Extract the (X, Y) coordinate from the center of the cell holding the provided text.  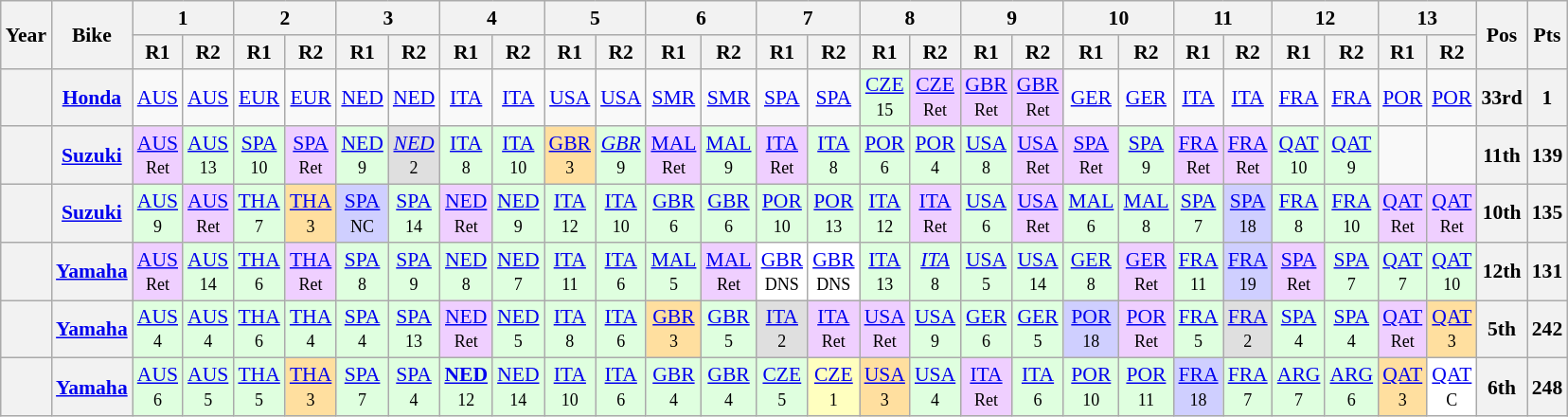
ARG7 (1299, 387)
11 (1222, 18)
NED12 (466, 387)
131 (1547, 271)
AUS13 (208, 155)
MAL9 (728, 155)
GER5 (1038, 330)
FRA11 (1198, 271)
AUS5 (208, 387)
Honda (92, 97)
FRA5 (1198, 330)
SPANC (362, 214)
FRA8 (1299, 214)
USA5 (987, 271)
GERRet (1146, 271)
GBR9 (621, 155)
4 (491, 18)
ITA13 (884, 271)
FRA7 (1248, 387)
CZE15 (884, 97)
Year (27, 34)
CZE1 (833, 387)
MAL5 (673, 271)
2 (284, 18)
10 (1118, 18)
AUS9 (157, 214)
THA7 (258, 214)
CZERet (935, 97)
FRA19 (1248, 271)
AUS14 (208, 271)
7 (809, 18)
THA4 (311, 330)
10th (1502, 214)
FRA10 (1351, 214)
NED2 (414, 155)
USA4 (935, 387)
CZE5 (782, 387)
POR13 (833, 214)
6th (1502, 387)
Bike (92, 34)
MAL8 (1146, 214)
Pts (1547, 34)
SPA8 (362, 271)
Pos (1502, 34)
SPA13 (414, 330)
USA8 (987, 155)
FRA18 (1198, 387)
3 (388, 18)
NED7 (518, 271)
9 (1011, 18)
248 (1547, 387)
AUS6 (157, 387)
FRA2 (1248, 330)
GBR5 (728, 330)
SPA10 (258, 155)
USA14 (1038, 271)
242 (1547, 330)
QAT9 (1351, 155)
USA9 (935, 330)
SPA18 (1248, 214)
11th (1502, 155)
POR6 (884, 155)
5 (596, 18)
POR4 (935, 155)
POR18 (1091, 330)
GER6 (987, 330)
5th (1502, 330)
NED5 (518, 330)
33rd (1502, 97)
THA5 (258, 387)
PORRet (1146, 330)
SPA14 (414, 214)
QAT7 (1402, 271)
QATC (1452, 387)
ITA11 (570, 271)
ARG6 (1351, 387)
NED8 (466, 271)
13 (1427, 18)
12th (1502, 271)
MAL6 (1091, 214)
135 (1547, 214)
THARet (311, 271)
ITA2 (782, 330)
USA3 (884, 387)
GER8 (1091, 271)
6 (701, 18)
139 (1547, 155)
USA6 (987, 214)
12 (1326, 18)
POR11 (1146, 387)
NED14 (518, 387)
8 (911, 18)
